Provide the (X, Y) coordinate of the cell's center where the given text is located.  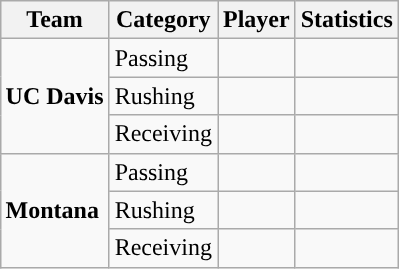
Team (54, 20)
Statistics (346, 20)
UC Davis (54, 96)
Montana (54, 210)
Category (163, 20)
Player (257, 20)
